Return the [x, y] coordinate for the center point of the cell that contains the specified text.  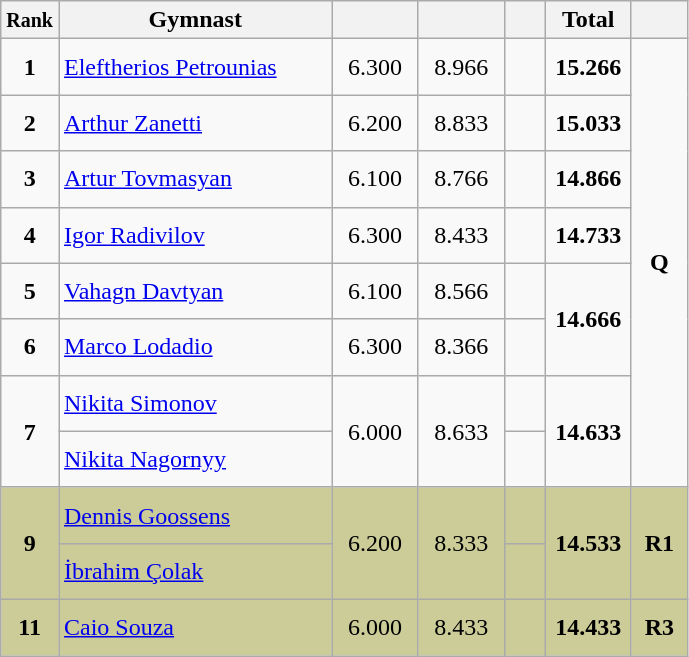
5 [30, 291]
15.033 [588, 123]
Nikita Nagornyy [195, 459]
İbrahim Çolak [195, 571]
Nikita Simonov [195, 403]
14.666 [588, 319]
Total [588, 20]
14.633 [588, 431]
9 [30, 543]
Rank [30, 20]
8.966 [461, 67]
Caio Souza [195, 627]
14.533 [588, 543]
Vahagn Davtyan [195, 291]
6 [30, 347]
8.766 [461, 179]
8.833 [461, 123]
11 [30, 627]
1 [30, 67]
14.433 [588, 627]
Eleftherios Petrounias [195, 67]
8.633 [461, 431]
Marco Lodadio [195, 347]
Artur Tovmasyan [195, 179]
7 [30, 431]
8.333 [461, 543]
R3 [659, 627]
8.566 [461, 291]
15.266 [588, 67]
Igor Radivilov [195, 235]
8.366 [461, 347]
2 [30, 123]
4 [30, 235]
Arthur Zanetti [195, 123]
Q [659, 263]
14.866 [588, 179]
14.733 [588, 235]
3 [30, 179]
Gymnast [195, 20]
R1 [659, 543]
Dennis Goossens [195, 515]
